Return the [X, Y] coordinate for the center point of the cell that contains the specified text.  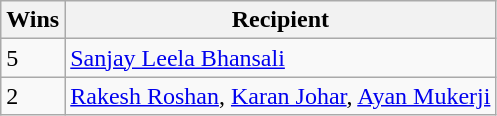
Sanjay Leela Bhansali [280, 58]
5 [33, 58]
Wins [33, 20]
Recipient [280, 20]
Rakesh Roshan, Karan Johar, Ayan Mukerji [280, 96]
2 [33, 96]
